Scan for the cell matching the given text and deliver its (X, Y) coordinate at center. 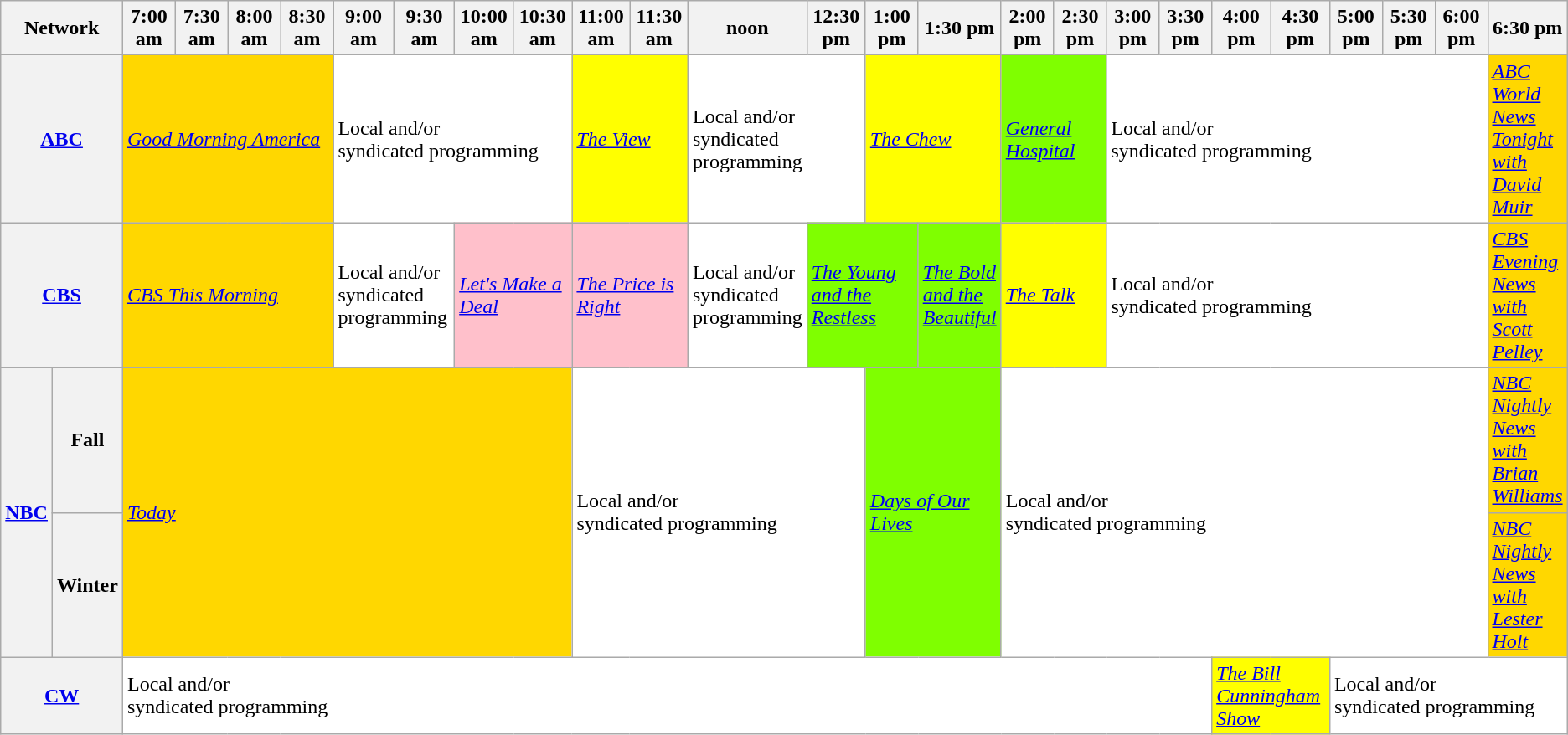
CW (62, 696)
Let's Make a Deal (513, 295)
4:00 pm (1241, 28)
ABC World News Tonight with David Muir (1528, 139)
The Young and the Restless (863, 295)
ABC (62, 139)
9:30 am (424, 28)
Days of Our Lives (933, 512)
1:30 pm (960, 28)
2:30 pm (1081, 28)
NBC Nightly News with Lester Holt (1528, 584)
8:30 am (307, 28)
5:00 pm (1355, 28)
Fall (87, 440)
2:00 pm (1027, 28)
CBS Evening News with Scott Pelley (1528, 295)
noon (747, 28)
4:30 pm (1300, 28)
7:00 am (149, 28)
3:00 pm (1132, 28)
The Bold and the Beautiful (960, 295)
11:00 am (601, 28)
NBC (27, 512)
11:30 am (658, 28)
Good Morning America (228, 139)
The Price is Right (630, 295)
CBS (62, 295)
General Hospital (1054, 139)
3:30 pm (1186, 28)
Winter (87, 584)
5:30 pm (1409, 28)
10:30 am (543, 28)
The Chew (933, 139)
6:00 pm (1461, 28)
Today (347, 512)
The Talk (1054, 295)
The View (630, 139)
1:00 pm (891, 28)
The Bill Cunningham Show (1271, 696)
Network (62, 28)
NBC Nightly News with Brian Williams (1528, 440)
12:30 pm (836, 28)
9:00 am (364, 28)
CBS This Morning (228, 295)
7:30 am (201, 28)
6:30 pm (1528, 28)
8:00 am (255, 28)
10:00 am (484, 28)
